Extract the (X, Y) coordinate from the center of the cell holding the provided text.  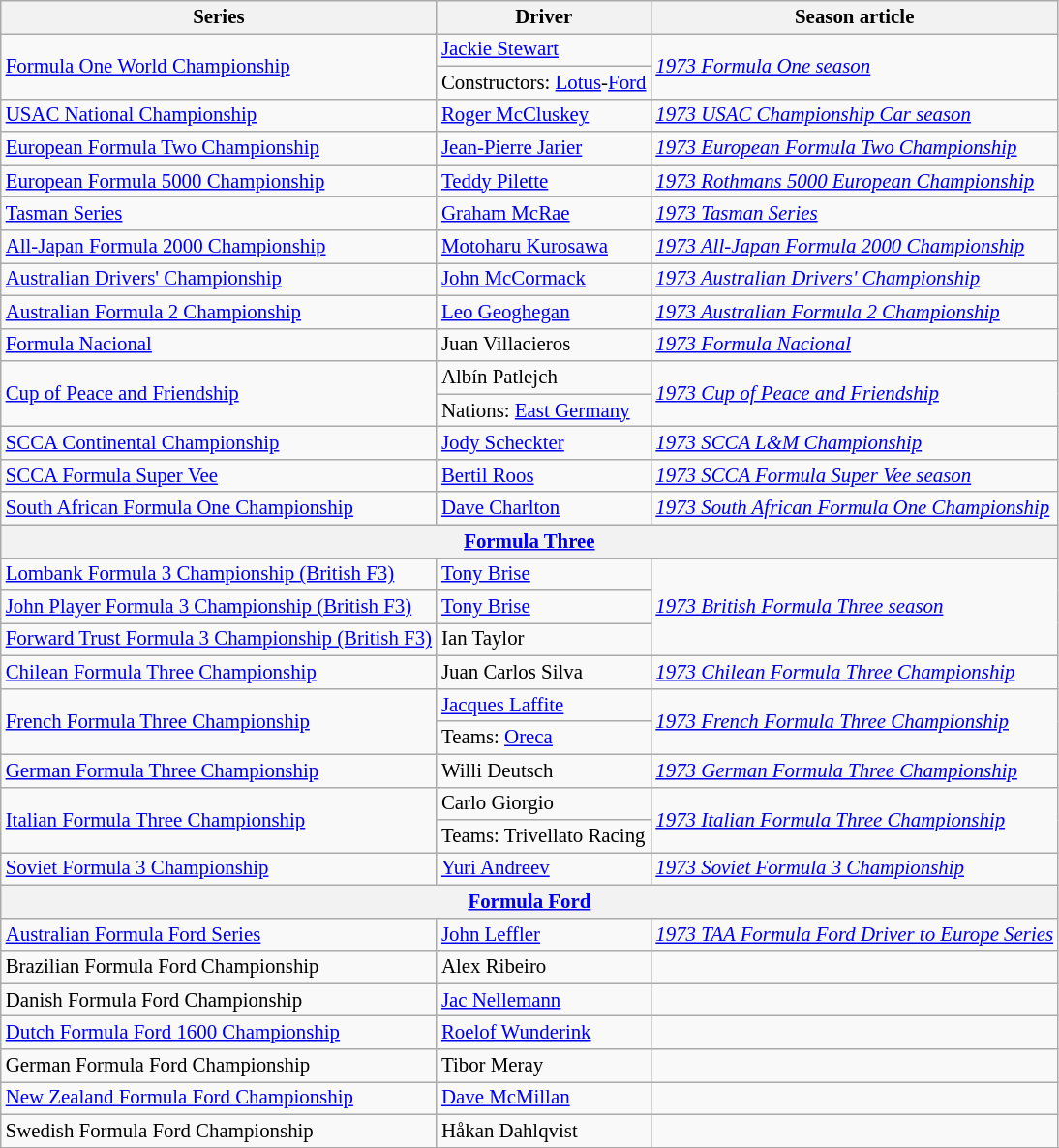
Yuri Andreev (544, 869)
1973 Australian Formula 2 Championship (854, 312)
Motoharu Kurosawa (544, 247)
1973 SCCA L&M Championship (854, 443)
1973 Australian Drivers' Championship (854, 279)
Australian Formula Ford Series (219, 934)
1973 SCCA Formula Super Vee season (854, 475)
SCCA Formula Super Vee (219, 475)
1973 Formula One season (854, 66)
Juan Villacieros (544, 345)
1973 Soviet Formula 3 Championship (854, 869)
Carlo Giorgio (544, 803)
1973 British Formula Three season (854, 607)
Dutch Formula Ford 1600 Championship (219, 1033)
1973 Chilean Formula Three Championship (854, 673)
Lombank Formula 3 Championship (British F3) (219, 574)
Ian Taylor (544, 640)
Willi Deutsch (544, 770)
Juan Carlos Silva (544, 673)
Graham McRae (544, 214)
Italian Formula Three Championship (219, 820)
Forward Trust Formula 3 Championship (British F3) (219, 640)
Håkan Dahlqvist (544, 1131)
Formula Three (529, 541)
Swedish Formula Ford Championship (219, 1131)
John Leffler (544, 934)
1973 French Formula Three Championship (854, 721)
Bertil Roos (544, 475)
John McCormack (544, 279)
Jackie Stewart (544, 49)
Driver (544, 17)
Season article (854, 17)
Danish Formula Ford Championship (219, 1000)
Leo Geoghegan (544, 312)
French Formula Three Championship (219, 721)
Formula One World Championship (219, 66)
Australian Drivers' Championship (219, 279)
Roger McCluskey (544, 115)
Teddy Pilette (544, 181)
German Formula Ford Championship (219, 1066)
1973 Rothmans 5000 European Championship (854, 181)
Teams: Oreca (544, 738)
Roelof Wunderink (544, 1033)
European Formula Two Championship (219, 148)
John Player Formula 3 Championship (British F3) (219, 607)
Dave Charlton (544, 508)
Nations: East Germany (544, 410)
Jac Nellemann (544, 1000)
South African Formula One Championship (219, 508)
1973 Cup of Peace and Friendship (854, 394)
1973 South African Formula One Championship (854, 508)
Alex Ribeiro (544, 967)
1973 All-Japan Formula 2000 Championship (854, 247)
Dave McMillan (544, 1099)
Series (219, 17)
Teams: Trivellato Racing (544, 836)
1973 Formula Nacional (854, 345)
Australian Formula 2 Championship (219, 312)
Formula Ford (529, 901)
SCCA Continental Championship (219, 443)
European Formula 5000 Championship (219, 181)
Tibor Meray (544, 1066)
Jody Scheckter (544, 443)
All-Japan Formula 2000 Championship (219, 247)
1973 German Formula Three Championship (854, 770)
1973 TAA Formula Ford Driver to Europe Series (854, 934)
1973 European Formula Two Championship (854, 148)
Jacques Laffite (544, 705)
1973 Tasman Series (854, 214)
Brazilian Formula Ford Championship (219, 967)
Tasman Series (219, 214)
Formula Nacional (219, 345)
Chilean Formula Three Championship (219, 673)
German Formula Three Championship (219, 770)
New Zealand Formula Ford Championship (219, 1099)
Jean-Pierre Jarier (544, 148)
Constructors: Lotus-Ford (544, 82)
1973 Italian Formula Three Championship (854, 820)
Albín Patlejch (544, 378)
USAC National Championship (219, 115)
1973 USAC Championship Car season (854, 115)
Cup of Peace and Friendship (219, 394)
Soviet Formula 3 Championship (219, 869)
